Find where the given text appears and provide that cell's center as (X, Y) coordinate. 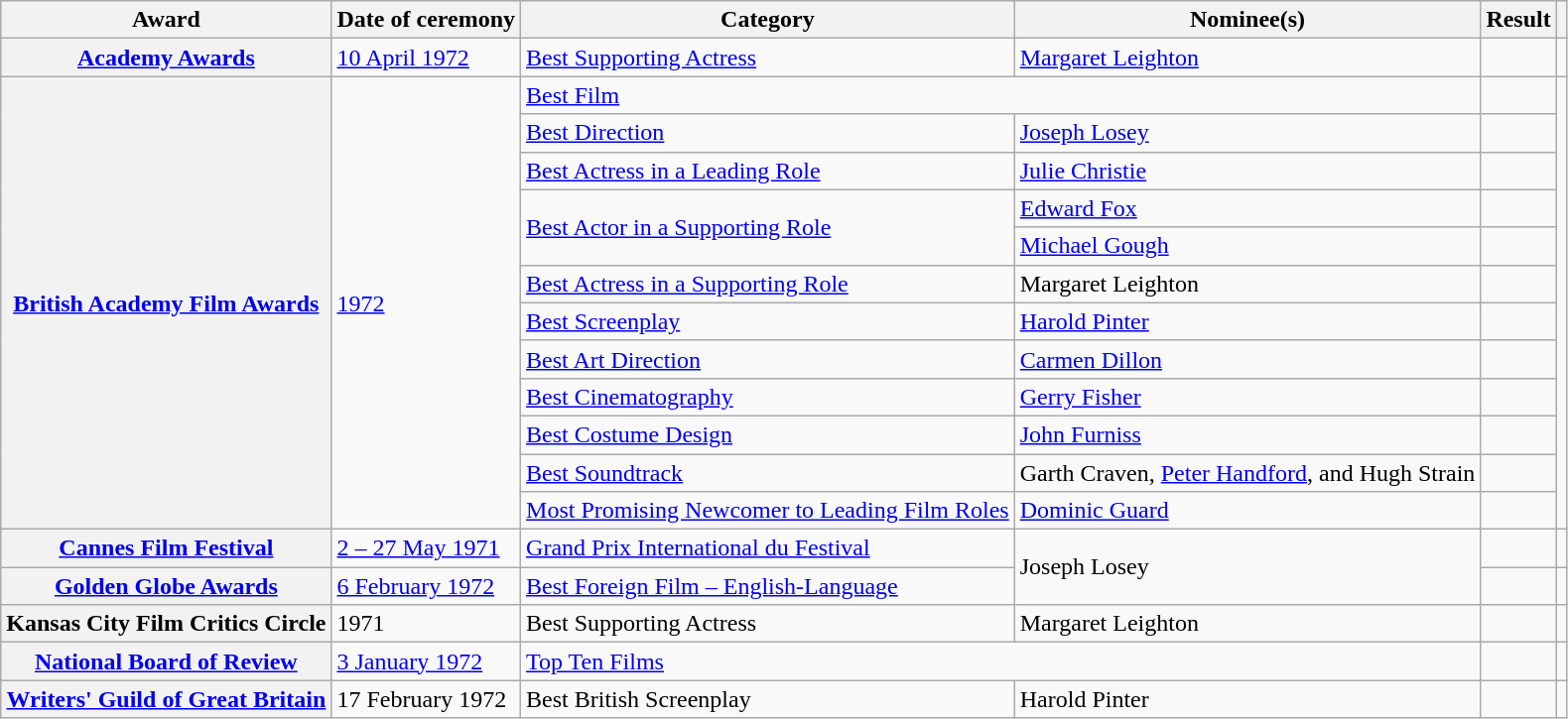
Best Direction (768, 133)
National Board of Review (167, 661)
Best Screenplay (768, 321)
Best Cinematography (768, 397)
Most Promising Newcomer to Leading Film Roles (768, 511)
John Furniss (1247, 434)
Nominee(s) (1247, 20)
Michael Gough (1247, 246)
Julie Christie (1247, 171)
Best Actor in a Supporting Role (768, 227)
Award (167, 20)
Date of ceremony (427, 20)
Category (768, 20)
Edward Fox (1247, 208)
Best Costume Design (768, 434)
Best Foreign Film – English-Language (768, 586)
Best Actress in a Supporting Role (768, 284)
6 February 1972 (427, 586)
2 – 27 May 1971 (427, 548)
Top Ten Films (1000, 661)
Writers' Guild of Great Britain (167, 699)
Kansas City Film Critics Circle (167, 624)
1971 (427, 624)
1972 (427, 303)
Best Art Direction (768, 359)
Best British Screenplay (768, 699)
Gerry Fisher (1247, 397)
Dominic Guard (1247, 511)
17 February 1972 (427, 699)
Garth Craven, Peter Handford, and Hugh Strain (1247, 473)
3 January 1972 (427, 661)
Grand Prix International du Festival (768, 548)
Result (1518, 20)
Carmen Dillon (1247, 359)
10 April 1972 (427, 58)
Cannes Film Festival (167, 548)
British Academy Film Awards (167, 303)
Golden Globe Awards (167, 586)
Best Film (1000, 95)
Academy Awards (167, 58)
Best Actress in a Leading Role (768, 171)
Best Soundtrack (768, 473)
